Extract the (x, y) coordinate from the center of the cell holding the provided text.  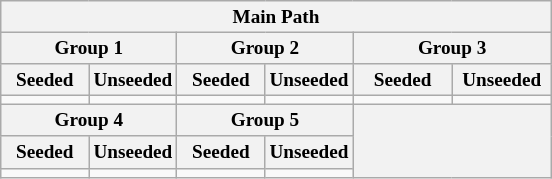
Group 4 (89, 121)
Group 3 (452, 48)
Main Path (276, 17)
Group 1 (89, 48)
Group 2 (265, 48)
Group 5 (265, 121)
